Return [x, y] of the center of cell containing provided text 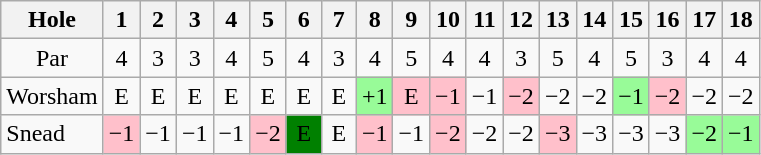
10 [448, 20]
18 [740, 20]
2 [158, 20]
17 [704, 20]
Worsham [52, 96]
12 [522, 20]
16 [668, 20]
8 [374, 20]
13 [558, 20]
7 [338, 20]
Snead [52, 134]
+1 [374, 96]
6 [304, 20]
15 [632, 20]
11 [484, 20]
Par [52, 58]
1 [122, 20]
Hole [52, 20]
14 [594, 20]
9 [412, 20]
